Return [x, y] of the center of cell containing provided text 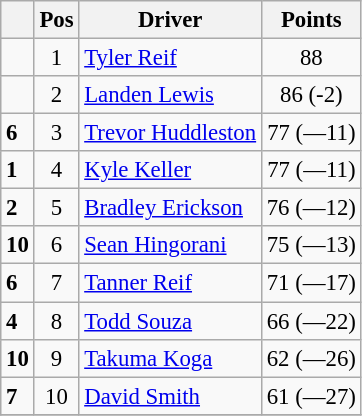
Bradley Erickson [170, 208]
76 (—12) [311, 208]
62 (—26) [311, 358]
Trevor Huddleston [170, 133]
David Smith [170, 396]
61 (—27) [311, 396]
3 [56, 133]
Pos [56, 20]
Sean Hingorani [170, 245]
86 (-2) [311, 95]
88 [311, 58]
66 (—22) [311, 321]
Landen Lewis [170, 95]
Tanner Reif [170, 283]
71 (—17) [311, 283]
Kyle Keller [170, 170]
9 [56, 358]
8 [56, 321]
75 (—13) [311, 245]
Todd Souza [170, 321]
Takuma Koga [170, 358]
Driver [170, 20]
Points [311, 20]
5 [56, 208]
Tyler Reif [170, 58]
